Return the [x, y] coordinate for the center point of the cell that contains the specified text.  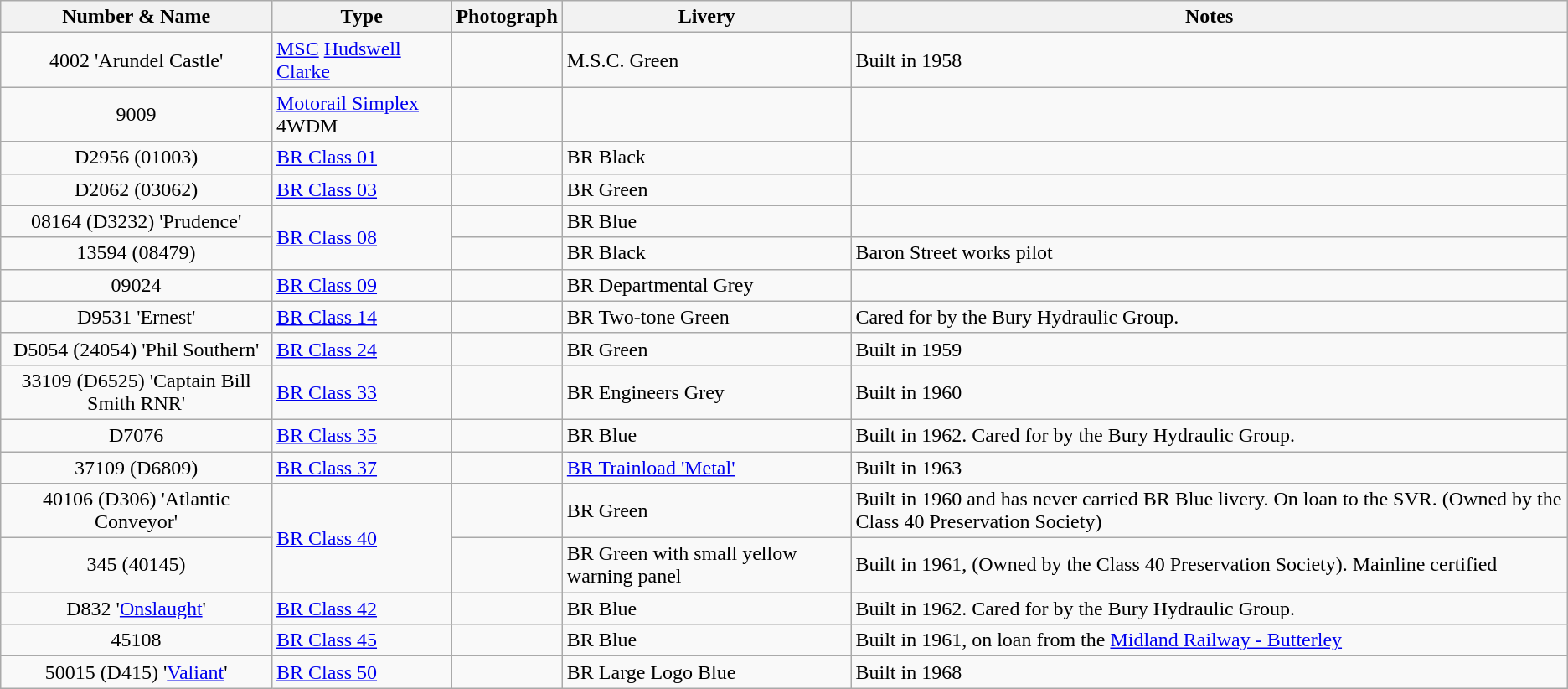
Built in 1963 [1210, 467]
D2956 (01003) [137, 158]
345 (40145) [137, 565]
4002 'Arundel Castle' [137, 60]
Built in 1968 [1210, 672]
D5054 (24054) 'Phil Southern' [137, 349]
BR Trainload 'Metal' [707, 467]
09024 [137, 285]
Built in 1961, on loan from the Midland Railway - Butterley [1210, 640]
D832 'Onslaught' [137, 609]
37109 (D6809) [137, 467]
BR Class 09 [361, 285]
BR Class 14 [361, 317]
M.S.C. Green [707, 60]
Motorail Simplex 4WDM [361, 114]
BR Class 35 [361, 435]
BR Class 08 [361, 237]
BR Class 40 [361, 538]
Notes [1210, 17]
50015 (D415) 'Valiant' [137, 672]
Built in 1958 [1210, 60]
D7076 [137, 435]
BR Class 42 [361, 609]
BR Two-tone Green [707, 317]
BR Green with small yellow warning panel [707, 565]
13594 (08479) [137, 253]
Photograph [507, 17]
Number & Name [137, 17]
Built in 1961, (Owned by the Class 40 Preservation Society). Mainline certified [1210, 565]
Type [361, 17]
BR Large Logo Blue [707, 672]
BR Class 24 [361, 349]
9009 [137, 114]
BR Class 50 [361, 672]
Cared for by the Bury Hydraulic Group. [1210, 317]
BR Class 33 [361, 392]
Built in 1960 [1210, 392]
Livery [707, 17]
Built in 1960 and has never carried BR Blue livery. On loan to the SVR. (Owned by the Class 40 Preservation Society) [1210, 511]
D2062 (03062) [137, 189]
40106 (D306) 'Atlantic Conveyor' [137, 511]
Baron Street works pilot [1210, 253]
BR Class 01 [361, 158]
MSC Hudswell Clarke [361, 60]
BR Class 03 [361, 189]
33109 (D6525) 'Captain Bill Smith RNR' [137, 392]
45108 [137, 640]
Built in 1959 [1210, 349]
BR Departmental Grey [707, 285]
BR Class 45 [361, 640]
08164 (D3232) 'Prudence' [137, 221]
BR Class 37 [361, 467]
D9531 'Ernest' [137, 317]
BR Engineers Grey [707, 392]
